Locate the cell with the specified text and output its [x, y] center coordinate. 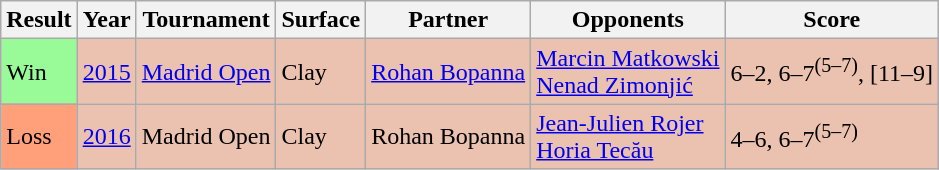
Jean-Julien Rojer Horia Tecău [628, 136]
Win [39, 72]
Loss [39, 136]
2015 [106, 72]
Result [39, 20]
Marcin Matkowski Nenad Zimonjić [628, 72]
Score [832, 20]
Surface [321, 20]
2016 [106, 136]
Opponents [628, 20]
Tournament [206, 20]
Year [106, 20]
4–6, 6–7(5–7) [832, 136]
Partner [448, 20]
6–2, 6–7(5–7), [11–9] [832, 72]
